Search for the cell housing the specified text and yield its (X, Y) center coordinate. 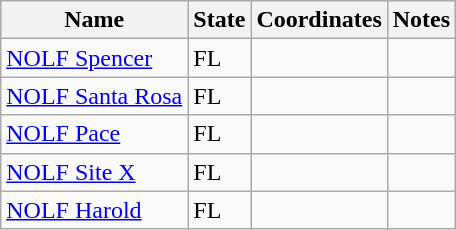
NOLF Santa Rosa (94, 96)
NOLF Spencer (94, 58)
State (220, 20)
NOLF Harold (94, 210)
Coordinates (319, 20)
Name (94, 20)
NOLF Pace (94, 134)
Notes (421, 20)
NOLF Site X (94, 172)
